Locate the cell with the specified text and output its (X, Y) center coordinate. 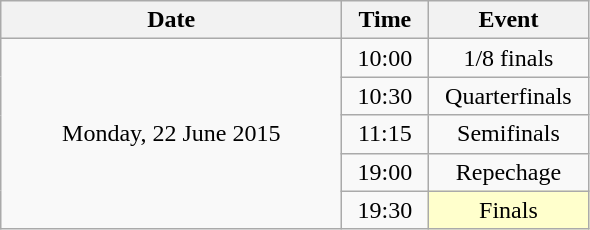
10:00 (385, 58)
Repechage (508, 172)
11:15 (385, 134)
Quarterfinals (508, 96)
10:30 (385, 96)
19:00 (385, 172)
Time (385, 20)
Finals (508, 210)
Event (508, 20)
1/8 finals (508, 58)
19:30 (385, 210)
Semifinals (508, 134)
Monday, 22 June 2015 (172, 134)
Date (172, 20)
